Find where the given text appears and provide that cell's center as (x, y) coordinate. 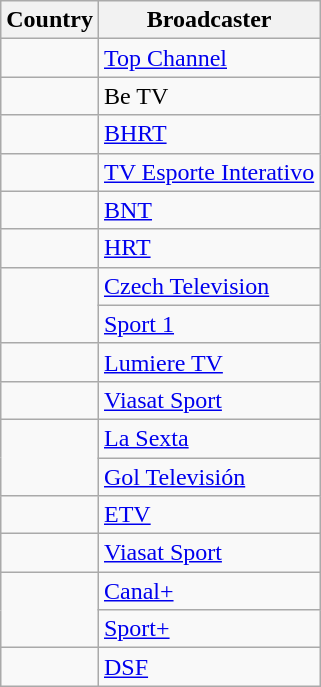
HRT (208, 248)
Broadcaster (208, 20)
Canal+ (208, 591)
BHRT (208, 134)
BNT (208, 210)
Country (50, 20)
TV Esporte Interativo (208, 172)
Be TV (208, 96)
DSF (208, 667)
Czech Television (208, 286)
Sport 1 (208, 324)
Top Channel (208, 58)
Lumiere TV (208, 362)
Gol Televisión (208, 477)
ETV (208, 515)
Sport+ (208, 629)
La Sexta (208, 438)
